Extract the [x, y] coordinate from the center of the cell holding the provided text.  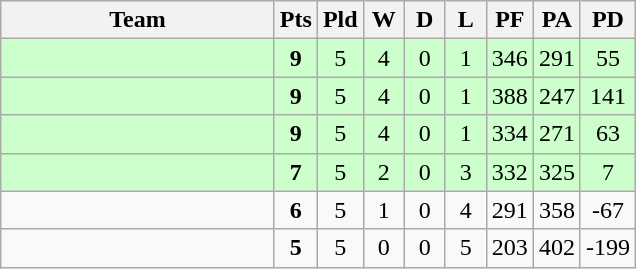
2 [384, 172]
3 [466, 172]
D [424, 20]
55 [608, 58]
-199 [608, 248]
Pld [340, 20]
334 [510, 134]
141 [608, 96]
W [384, 20]
PA [556, 20]
63 [608, 134]
271 [556, 134]
PF [510, 20]
325 [556, 172]
402 [556, 248]
PD [608, 20]
388 [510, 96]
332 [510, 172]
L [466, 20]
Pts [296, 20]
203 [510, 248]
-67 [608, 210]
Team [138, 20]
247 [556, 96]
346 [510, 58]
6 [296, 210]
358 [556, 210]
